Search for the cell housing the specified text and yield its [X, Y] center coordinate. 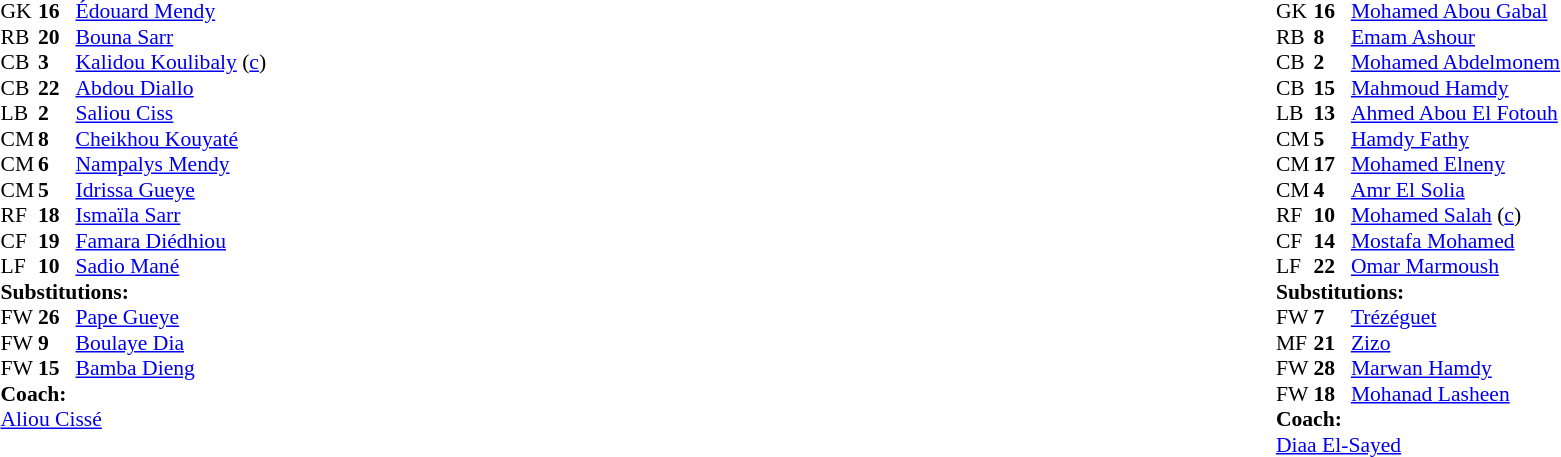
Sadio Mané [172, 267]
Emam Ashour [1456, 37]
Mohamed Salah (c) [1456, 215]
Mohamed Elneny [1456, 165]
4 [1332, 190]
Famara Diédhiou [172, 241]
9 [57, 343]
Mohanad Lasheen [1456, 394]
Bouna Sarr [172, 37]
Pape Gueye [172, 317]
Trézéguet [1456, 317]
Cheikhou Kouyaté [172, 139]
Mahmoud Hamdy [1456, 88]
3 [57, 63]
Hamdy Fathy [1456, 139]
17 [1332, 165]
Saliou Ciss [172, 113]
Nampalys Mendy [172, 165]
19 [57, 241]
Omar Marmoush [1456, 267]
Bamba Dieng [172, 369]
Ismaïla Sarr [172, 215]
14 [1332, 241]
20 [57, 37]
Kalidou Koulibaly (c) [172, 63]
Boulaye Dia [172, 343]
26 [57, 317]
Zizo [1456, 343]
Ahmed Abou El Fotouh [1456, 113]
Marwan Hamdy [1456, 369]
6 [57, 165]
MF [1295, 343]
Aliou Cissé [133, 419]
13 [1332, 113]
Abdou Diallo [172, 88]
28 [1332, 369]
Idrissa Gueye [172, 190]
Amr El Solia [1456, 190]
Mohamed Abdelmonem [1456, 63]
21 [1332, 343]
7 [1332, 317]
Mostafa Mohamed [1456, 241]
